Scan for the cell matching the given text and deliver its [X, Y] coordinate at center. 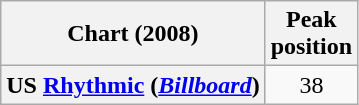
Chart (2008) [133, 34]
US Rhythmic (Billboard) [133, 85]
Peakposition [311, 34]
38 [311, 85]
